Scan for the cell matching the given text and deliver its [x, y] coordinate at center. 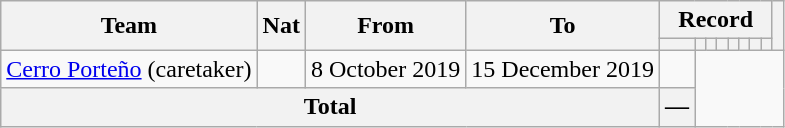
— [676, 107]
From [385, 26]
Total [330, 107]
Team [129, 26]
15 December 2019 [563, 69]
Record [715, 20]
To [563, 26]
Nat [281, 26]
8 October 2019 [385, 69]
Cerro Porteño (caretaker) [129, 69]
